Locate the cell with the specified text and output its [x, y] center coordinate. 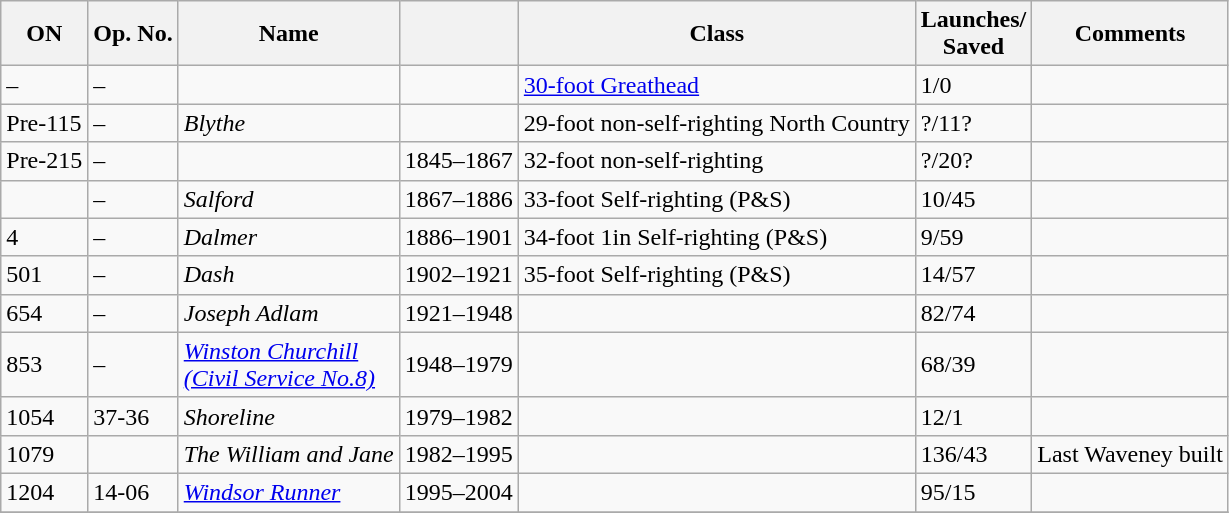
32-foot non-self-righting [716, 161]
30-foot Greathead [716, 85]
1921–1948 [458, 313]
35-foot Self-righting (P&S) [716, 275]
1867–1886 [458, 199]
1886–1901 [458, 237]
1902–1921 [458, 275]
33-foot Self-righting (P&S) [716, 199]
14/57 [973, 275]
Windsor Runner [288, 492]
9/59 [973, 237]
853 [44, 364]
4 [44, 237]
1982–1995 [458, 454]
ON [44, 34]
1979–1982 [458, 416]
The William and Jane [288, 454]
Dalmer [288, 237]
Joseph Adlam [288, 313]
1845–1867 [458, 161]
Name [288, 34]
82/74 [973, 313]
Dash [288, 275]
1079 [44, 454]
95/15 [973, 492]
1995–2004 [458, 492]
Winston Churchill(Civil Service No.8) [288, 364]
Comments [1130, 34]
Pre-115 [44, 123]
Op. No. [133, 34]
Blythe [288, 123]
Last Waveney built [1130, 454]
34-foot 1in Self-righting (P&S) [716, 237]
136/43 [973, 454]
10/45 [973, 199]
654 [44, 313]
?/11? [973, 123]
?/20? [973, 161]
68/39 [973, 364]
1204 [44, 492]
Class [716, 34]
12/1 [973, 416]
14-06 [133, 492]
Launches/Saved [973, 34]
Shoreline [288, 416]
Salford [288, 199]
37-36 [133, 416]
1948–1979 [458, 364]
1054 [44, 416]
501 [44, 275]
Pre-215 [44, 161]
29-foot non-self-righting North Country [716, 123]
1/0 [973, 85]
